Detect which cell encompasses the target text, then output its [X, Y] center coordinate. 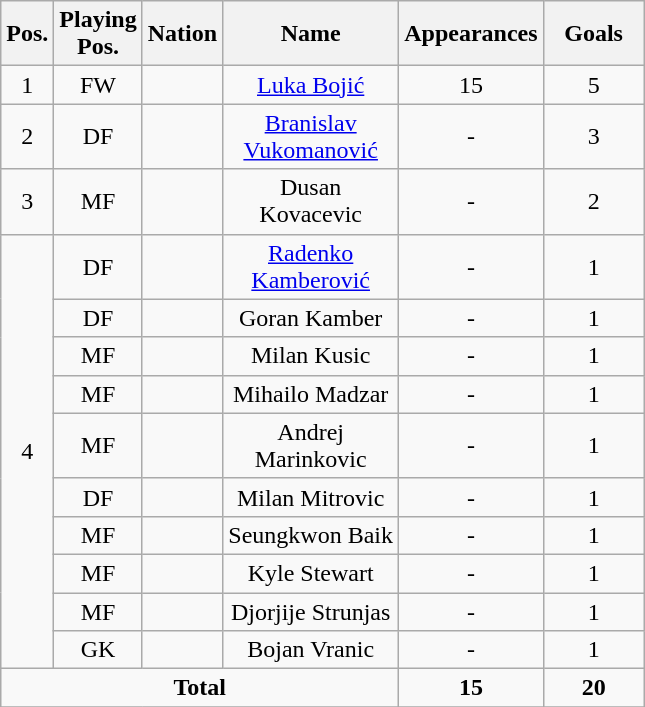
Andrej Marinkovic [311, 446]
Appearances [471, 34]
Milan Mitrovic [311, 497]
Milan Kusic [311, 356]
Goran Kamber [311, 318]
20 [594, 688]
Total [200, 688]
Radenko Kamberović [311, 266]
Name [311, 34]
Djorjije Strunjas [311, 611]
4 [28, 452]
Luka Bojić [311, 85]
Nation [182, 34]
Kyle Stewart [311, 573]
Seungkwon Baik [311, 535]
Mihailo Madzar [311, 394]
Branislav Vukomanović [311, 136]
Playing Pos. [98, 34]
GK [98, 650]
Goals [594, 34]
Pos. [28, 34]
5 [594, 85]
Dusan Kovacevic [311, 202]
FW [98, 85]
Bojan Vranic [311, 650]
